Extract the (x, y) coordinate from the center of the cell holding the provided text.  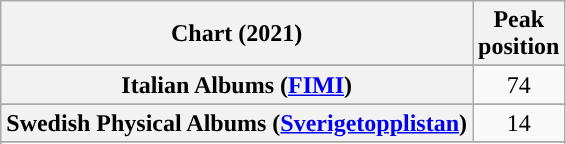
Chart (2021) (237, 34)
Peakposition (519, 34)
Swedish Physical Albums (Sverigetopplistan) (237, 123)
14 (519, 123)
Italian Albums (FIMI) (237, 85)
74 (519, 85)
